Pinpoint the cell where the given text exists, returning its (X, Y) midpoint coordinate. 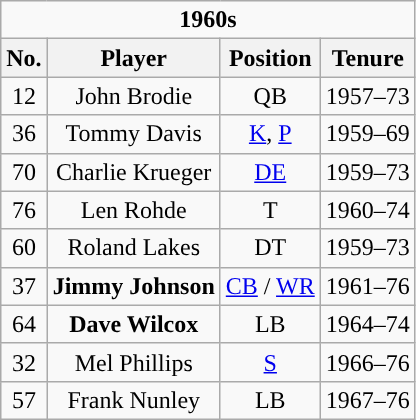
Dave Wilcox (134, 324)
60 (24, 248)
76 (24, 210)
36 (24, 134)
Tommy Davis (134, 134)
1961–76 (368, 286)
Roland Lakes (134, 248)
Tenure (368, 58)
Position (270, 58)
Charlie Krueger (134, 172)
32 (24, 362)
Player (134, 58)
T (270, 210)
1960–74 (368, 210)
CB / WR (270, 286)
QB (270, 96)
1967–76 (368, 400)
1957–73 (368, 96)
Jimmy Johnson (134, 286)
Len Rohde (134, 210)
57 (24, 400)
37 (24, 286)
Mel Phillips (134, 362)
Frank Nunley (134, 400)
John Brodie (134, 96)
12 (24, 96)
DE (270, 172)
1964–74 (368, 324)
No. (24, 58)
64 (24, 324)
S (270, 362)
1966–76 (368, 362)
70 (24, 172)
DT (270, 248)
1960s (208, 20)
1959–69 (368, 134)
K, P (270, 134)
